Output the [x, y] coordinate of the center of the cell containing the given text.  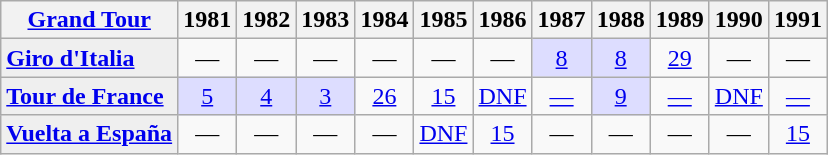
1989 [680, 20]
1986 [502, 20]
1990 [738, 20]
Grand Tour [90, 20]
Vuelta a España [90, 134]
9 [620, 96]
1984 [384, 20]
1983 [326, 20]
1982 [266, 20]
1987 [562, 20]
29 [680, 58]
1988 [620, 20]
Tour de France [90, 96]
3 [326, 96]
26 [384, 96]
1981 [208, 20]
4 [266, 96]
Giro d'Italia [90, 58]
5 [208, 96]
1991 [798, 20]
1985 [444, 20]
